Determine the (X, Y) coordinate at the center of the cell enclosing the given text.  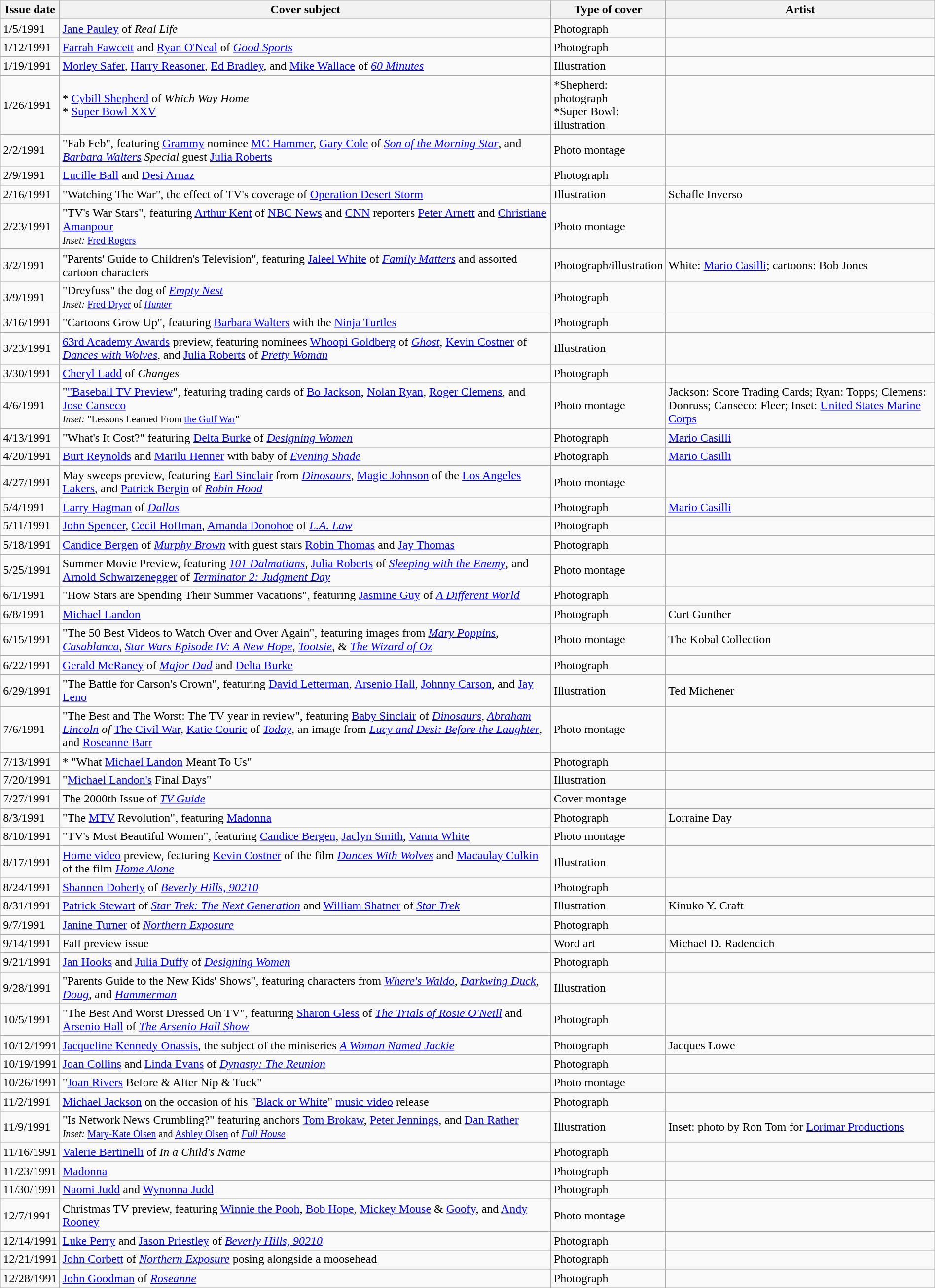
Lucille Ball and Desi Arnaz (305, 175)
John Goodman of Roseanne (305, 1278)
Cheryl Ladd of Changes (305, 374)
8/3/1991 (30, 818)
6/29/1991 (30, 690)
1/12/1991 (30, 47)
John Corbett of Northern Exposure posing alongside a moosehead (305, 1259)
Cover subject (305, 10)
"Parents' Guide to Children's Television", featuring Jaleel White of Family Matters and assorted cartoon characters (305, 265)
"Dreyfuss" the dog of Empty NestInset: Fred Dryer of Hunter (305, 297)
"Joan Rivers Before & After Nip & Tuck" (305, 1082)
7/13/1991 (30, 762)
Issue date (30, 10)
White: Mario Casilli; cartoons: Bob Jones (800, 265)
"Cartoons Grow Up", featuring Barbara Walters with the Ninja Turtles (305, 322)
1/19/1991 (30, 66)
Michael Landon (305, 614)
Jan Hooks and Julia Duffy of Designing Women (305, 962)
Lorraine Day (800, 818)
7/27/1991 (30, 799)
10/5/1991 (30, 1019)
7/20/1991 (30, 780)
12/7/1991 (30, 1216)
6/15/1991 (30, 640)
Gerald McRaney of Major Dad and Delta Burke (305, 665)
Jane Pauley of Real Life (305, 29)
Luke Perry and Jason Priestley of Beverly Hills, 90210 (305, 1241)
11/9/1991 (30, 1127)
9/14/1991 (30, 943)
9/7/1991 (30, 925)
Candice Bergen of Murphy Brown with guest stars Robin Thomas and Jay Thomas (305, 545)
10/26/1991 (30, 1082)
5/11/1991 (30, 526)
11/2/1991 (30, 1102)
Photograph/illustration (608, 265)
"Is Network News Crumbling?" featuring anchors Tom Brokaw, Peter Jennings, and Dan RatherInset: Mary-Kate Olsen and Ashley Olsen of Full House (305, 1127)
"The Battle for Carson's Crown", featuring David Letterman, Arsenio Hall, Johnny Carson, and Jay Leno (305, 690)
Jacques Lowe (800, 1045)
4/13/1991 (30, 438)
Morley Safer, Harry Reasoner, Ed Bradley, and Mike Wallace of 60 Minutes (305, 66)
Fall preview issue (305, 943)
Type of cover (608, 10)
Patrick Stewart of Star Trek: The Next Generation and William Shatner of Star Trek (305, 906)
The Kobal Collection (800, 640)
6/22/1991 (30, 665)
Schafle Inverso (800, 194)
2/23/1991 (30, 226)
2/9/1991 (30, 175)
Naomi Judd and Wynonna Judd (305, 1190)
3/9/1991 (30, 297)
3/30/1991 (30, 374)
Jackson: Score Trading Cards; Ryan: Topps; Clemens: Donruss; Canseco: Fleer; Inset: United States Marine Corps (800, 406)
8/17/1991 (30, 862)
5/4/1991 (30, 507)
5/18/1991 (30, 545)
Shannen Doherty of Beverly Hills, 90210 (305, 887)
*Shepherd: photograph*Super Bowl: illustration (608, 104)
3/23/1991 (30, 348)
5/25/1991 (30, 570)
10/19/1991 (30, 1064)
1/5/1991 (30, 29)
"Watching The War", the effect of TV's coverage of Operation Desert Storm (305, 194)
9/28/1991 (30, 988)
4/27/1991 (30, 482)
10/12/1991 (30, 1045)
4/20/1991 (30, 456)
Cover montage (608, 799)
Madonna (305, 1171)
3/2/1991 (30, 265)
May sweeps preview, featuring Earl Sinclair from Dinosaurs, Magic Johnson of the Los Angeles Lakers, and Patrick Bergin of Robin Hood (305, 482)
"The Best And Worst Dressed On TV", featuring Sharon Gless of The Trials of Rosie O'Neill and Arsenio Hall of The Arsenio Hall Show (305, 1019)
Janine Turner of Northern Exposure (305, 925)
6/1/1991 (30, 595)
12/28/1991 (30, 1278)
Kinuko Y. Craft (800, 906)
Joan Collins and Linda Evans of Dynasty: The Reunion (305, 1064)
Michael D. Radencich (800, 943)
"TV's Most Beautiful Women", featuring Candice Bergen, Jaclyn Smith, Vanna White (305, 836)
11/30/1991 (30, 1190)
Valerie Bertinelli of In a Child's Name (305, 1152)
Michael Jackson on the occasion of his "Black or White" music video release (305, 1102)
12/14/1991 (30, 1241)
11/16/1991 (30, 1152)
* "What Michael Landon Meant To Us" (305, 762)
Farrah Fawcett and Ryan O'Neal of Good Sports (305, 47)
"TV's War Stars", featuring Arthur Kent of NBC News and CNN reporters Peter Arnett and Christiane AmanpourInset: Fred Rogers (305, 226)
2/2/1991 (30, 150)
Ted Michener (800, 690)
"Fab Feb", featuring Grammy nominee MC Hammer, Gary Cole of Son of the Morning Star, and Barbara Walters Special guest Julia Roberts (305, 150)
Curt Gunther (800, 614)
""Baseball TV Preview", featuring trading cards of Bo Jackson, Nolan Ryan, Roger Clemens, and Jose CansecoInset: "Lessons Learned From the Gulf War" (305, 406)
8/31/1991 (30, 906)
Jacqueline Kennedy Onassis, the subject of the miniseries A Woman Named Jackie (305, 1045)
7/6/1991 (30, 729)
Inset: photo by Ron Tom for Lorimar Productions (800, 1127)
"The MTV Revolution", featuring Madonna (305, 818)
* Cybill Shepherd of Which Way Home* Super Bowl XXV (305, 104)
1/26/1991 (30, 104)
"What's It Cost?" featuring Delta Burke of Designing Women (305, 438)
9/21/1991 (30, 962)
8/24/1991 (30, 887)
63rd Academy Awards preview, featuring nominees Whoopi Goldberg of Ghost, Kevin Costner of Dances with Wolves, and Julia Roberts of Pretty Woman (305, 348)
Home video preview, featuring Kevin Costner of the film Dances With Wolves and Macaulay Culkin of the film Home Alone (305, 862)
Burt Reynolds and Marilu Henner with baby of Evening Shade (305, 456)
12/21/1991 (30, 1259)
6/8/1991 (30, 614)
11/23/1991 (30, 1171)
2/16/1991 (30, 194)
The 2000th Issue of TV Guide (305, 799)
Artist (800, 10)
4/6/1991 (30, 406)
3/16/1991 (30, 322)
Summer Movie Preview, featuring 101 Dalmatians, Julia Roberts of Sleeping with the Enemy, and Arnold Schwarzenegger of Terminator 2: Judgment Day (305, 570)
Word art (608, 943)
"Parents Guide to the New Kids' Shows", featuring characters from Where's Waldo, Darkwing Duck, Doug, and Hammerman (305, 988)
Christmas TV preview, featuring Winnie the Pooh, Bob Hope, Mickey Mouse & Goofy, and Andy Rooney (305, 1216)
"How Stars are Spending Their Summer Vacations", featuring Jasmine Guy of A Different World (305, 595)
8/10/1991 (30, 836)
Larry Hagman of Dallas (305, 507)
"Michael Landon's Final Days" (305, 780)
John Spencer, Cecil Hoffman, Amanda Donohoe of L.A. Law (305, 526)
